Find where the given text appears and provide that cell's center as (x, y) coordinate. 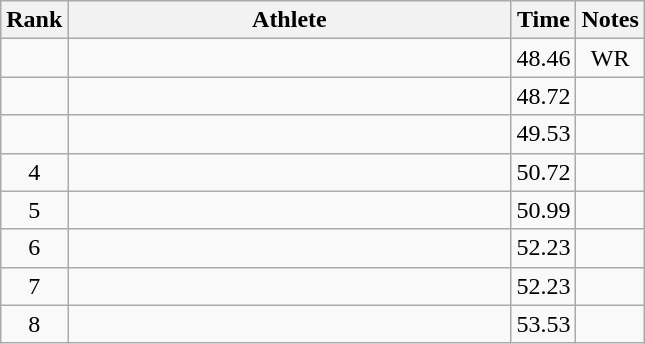
48.72 (544, 96)
5 (34, 210)
Rank (34, 20)
8 (34, 324)
Time (544, 20)
4 (34, 172)
WR (610, 58)
6 (34, 248)
49.53 (544, 134)
Athlete (290, 20)
50.99 (544, 210)
50.72 (544, 172)
48.46 (544, 58)
Notes (610, 20)
53.53 (544, 324)
7 (34, 286)
